Pinpoint the cell where the given text exists, returning its [X, Y] midpoint coordinate. 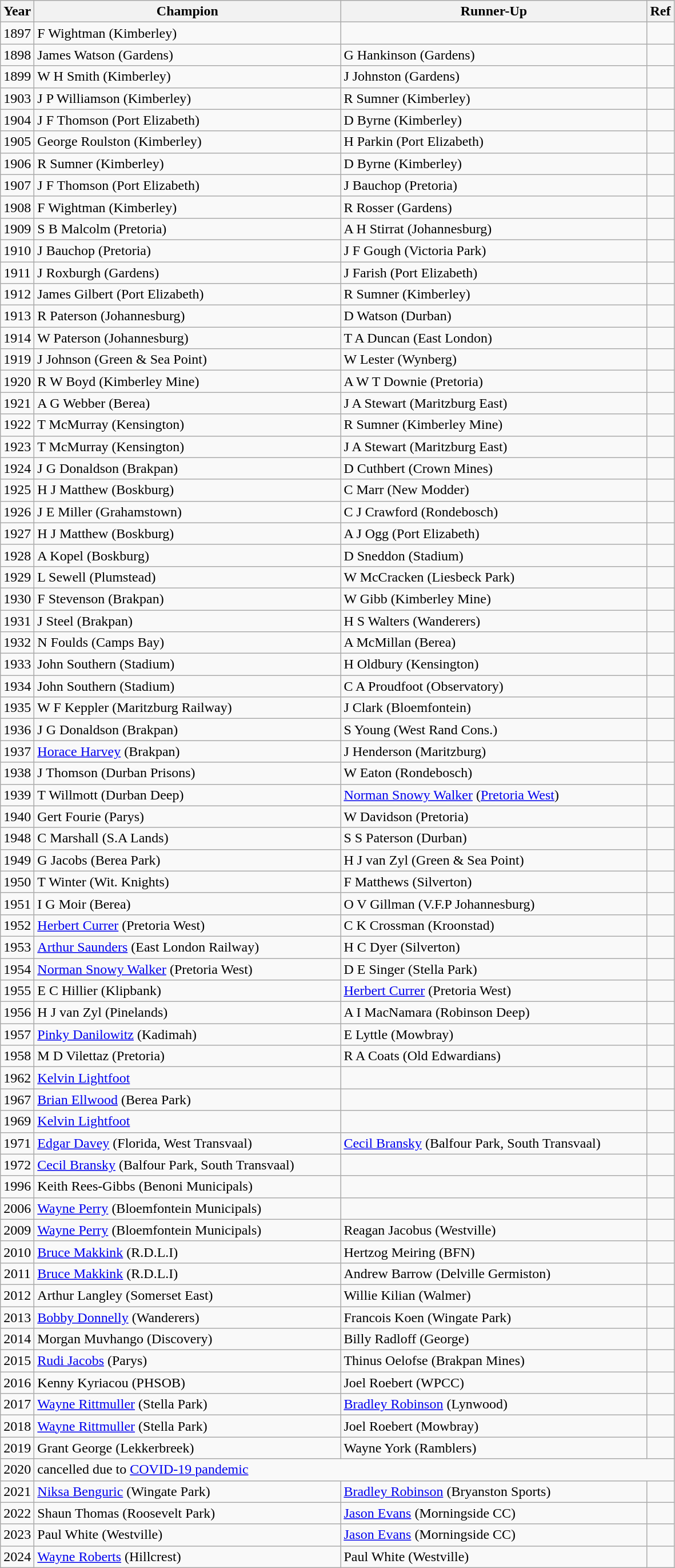
1903 [17, 98]
1967 [17, 1100]
J Clark (Bloemfontein) [494, 708]
1914 [17, 338]
R Sumner (Kimberley Mine) [494, 425]
2013 [17, 1317]
Ref [661, 11]
E Lyttle (Mowbray) [494, 1034]
George Roulston (Kimberley) [187, 142]
1910 [17, 250]
Pinky Danilowitz (Kadimah) [187, 1034]
1906 [17, 164]
1912 [17, 295]
2024 [17, 1557]
1939 [17, 795]
J Johnston (Gardens) [494, 77]
2009 [17, 1230]
1949 [17, 860]
James Watson (Gardens) [187, 55]
F Stevenson (Brakpan) [187, 599]
S Young (West Rand Cons.) [494, 730]
A J Ogg (Port Elizabeth) [494, 534]
1905 [17, 142]
1934 [17, 686]
2015 [17, 1361]
1899 [17, 77]
Grant George (Lekkerbreek) [187, 1448]
L Sewell (Plumstead) [187, 577]
J E Miller (Grahamstown) [187, 512]
Andrew Barrow (Delville Germiston) [494, 1273]
Keith Rees-Gibbs (Benoni Municipals) [187, 1187]
1969 [17, 1121]
Francois Koen (Wingate Park) [494, 1317]
Runner-Up [494, 11]
A H Stirrat (Johannesburg) [494, 229]
1923 [17, 447]
2014 [17, 1339]
2023 [17, 1535]
Bradley Robinson (Bryanston Sports) [494, 1491]
Thinus Oelofse (Brakpan Mines) [494, 1361]
1927 [17, 534]
Joel Roebert (Mowbray) [494, 1426]
1971 [17, 1143]
J Roxburgh (Gardens) [187, 273]
R Paterson (Johannesburg) [187, 316]
Rudi Jacobs (Parys) [187, 1361]
A I MacNamara (Robinson Deep) [494, 1013]
Niksa Benguric (Wingate Park) [187, 1491]
1922 [17, 425]
Kenny Kyriacou (PHSOB) [187, 1383]
1897 [17, 33]
H J van Zyl (Green & Sea Point) [494, 860]
Morgan Muvhango (Discovery) [187, 1339]
Arthur Saunders (East London Railway) [187, 947]
2018 [17, 1426]
1938 [17, 773]
W F Keppler (Maritzburg Railway) [187, 708]
1904 [17, 120]
1936 [17, 730]
2017 [17, 1404]
1953 [17, 947]
Bradley Robinson (Lynwood) [494, 1404]
T Winter (Wit. Knights) [187, 882]
1962 [17, 1078]
R Rosser (Gardens) [494, 207]
C K Crossman (Kroonstad) [494, 925]
Wayne York (Ramblers) [494, 1448]
Gert Fourie (Parys) [187, 817]
A Kopel (Boskburg) [187, 555]
Wayne Roberts (Hillcrest) [187, 1557]
A W T Downie (Pretoria) [494, 381]
J P Williamson (Kimberley) [187, 98]
W Eaton (Rondebosch) [494, 773]
1958 [17, 1056]
1956 [17, 1013]
N Foulds (Camps Bay) [187, 643]
1937 [17, 751]
Brian Ellwood (Berea Park) [187, 1100]
1924 [17, 468]
Bobby Donnelly (Wanderers) [187, 1317]
Edgar Davey (Florida, West Transvaal) [187, 1143]
W Paterson (Johannesburg) [187, 338]
H C Dyer (Silverton) [494, 947]
1954 [17, 969]
1952 [17, 925]
H J van Zyl (Pinelands) [187, 1013]
W McCracken (Liesbeck Park) [494, 577]
S S Paterson (Durban) [494, 838]
1996 [17, 1187]
E C Hillier (Klipbank) [187, 991]
J Steel (Brakpan) [187, 620]
D Watson (Durban) [494, 316]
J Henderson (Maritzburg) [494, 751]
2006 [17, 1208]
2010 [17, 1252]
1928 [17, 555]
1919 [17, 360]
1908 [17, 207]
1925 [17, 490]
G Jacobs (Berea Park) [187, 860]
1972 [17, 1165]
Year [17, 11]
2016 [17, 1383]
1935 [17, 708]
T Willmott (Durban Deep) [187, 795]
W Davidson (Pretoria) [494, 817]
1948 [17, 838]
cancelled due to COVID-19 pandemic [354, 1470]
1932 [17, 643]
W Lester (Wynberg) [494, 360]
2019 [17, 1448]
T A Duncan (East London) [494, 338]
1913 [17, 316]
H Oldbury (Kensington) [494, 664]
C J Crawford (Rondebosch) [494, 512]
W Gibb (Kimberley Mine) [494, 599]
J Johnson (Green & Sea Point) [187, 360]
Hertzog Meiring (BFN) [494, 1252]
1907 [17, 185]
Joel Roebert (WPCC) [494, 1383]
M D Vilettaz (Pretoria) [187, 1056]
Arthur Langley (Somerset East) [187, 1295]
1911 [17, 273]
A McMillan (Berea) [494, 643]
2020 [17, 1470]
D Cuthbert (Crown Mines) [494, 468]
1909 [17, 229]
W H Smith (Kimberley) [187, 77]
H Parkin (Port Elizabeth) [494, 142]
C Marr (New Modder) [494, 490]
1933 [17, 664]
1950 [17, 882]
C Marshall (S.A Lands) [187, 838]
D E Singer (Stella Park) [494, 969]
A G Webber (Berea) [187, 403]
I G Moir (Berea) [187, 904]
1921 [17, 403]
1955 [17, 991]
Billy Radloff (George) [494, 1339]
J Thomson (Durban Prisons) [187, 773]
R W Boyd (Kimberley Mine) [187, 381]
D Sneddon (Stadium) [494, 555]
1940 [17, 817]
O V Gillman (V.F.P Johannesburg) [494, 904]
H S Walters (Wanderers) [494, 620]
Shaun Thomas (Roosevelt Park) [187, 1513]
James Gilbert (Port Elizabeth) [187, 295]
S B Malcolm (Pretoria) [187, 229]
Willie Kilian (Walmer) [494, 1295]
G Hankinson (Gardens) [494, 55]
R A Coats (Old Edwardians) [494, 1056]
1931 [17, 620]
Reagan Jacobus (Westville) [494, 1230]
1898 [17, 55]
1929 [17, 577]
2021 [17, 1491]
1957 [17, 1034]
2022 [17, 1513]
1926 [17, 512]
F Matthews (Silverton) [494, 882]
2012 [17, 1295]
1930 [17, 599]
Champion [187, 11]
J Farish (Port Elizabeth) [494, 273]
1951 [17, 904]
Horace Harvey (Brakpan) [187, 751]
1920 [17, 381]
C A Proudfoot (Observatory) [494, 686]
J F Gough (Victoria Park) [494, 250]
2011 [17, 1273]
